Determine the (X, Y) coordinate at the center of the cell enclosing the given text.  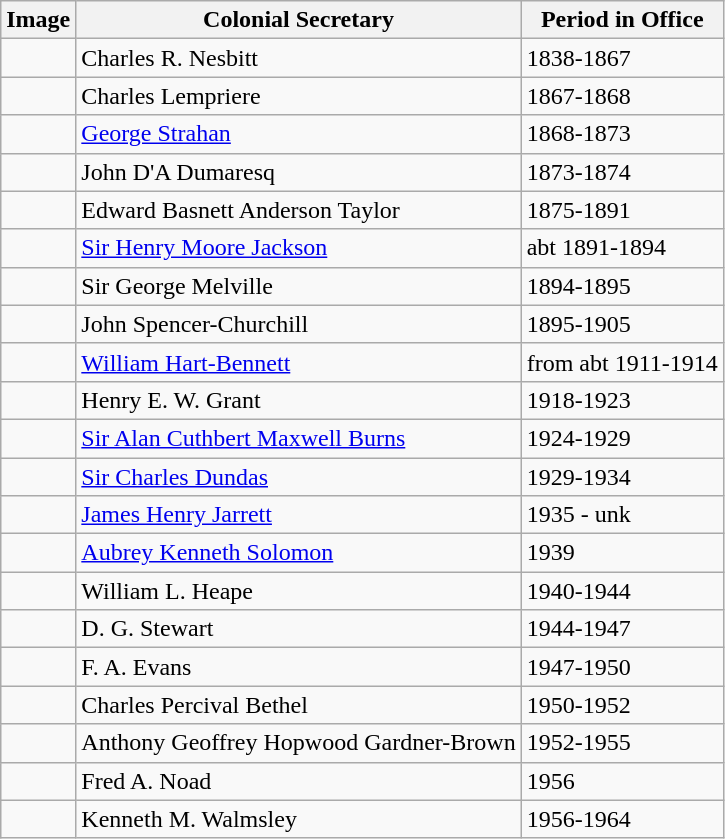
1947-1950 (622, 667)
1894-1895 (622, 286)
Sir Henry Moore Jackson (298, 248)
1940-1944 (622, 591)
George Strahan (298, 134)
William L. Heape (298, 591)
Aubrey Kenneth Solomon (298, 553)
1868-1873 (622, 134)
1944-1947 (622, 629)
John Spencer-Churchill (298, 324)
Charles Lempriere (298, 96)
John D'A Dumaresq (298, 172)
Charles R. Nesbitt (298, 58)
D. G. Stewart (298, 629)
Anthony Geoffrey Hopwood Gardner-Brown (298, 743)
1950-1952 (622, 705)
Sir Charles Dundas (298, 477)
1956 (622, 781)
Kenneth M. Walmsley (298, 819)
Henry E. W. Grant (298, 400)
1873-1874 (622, 172)
from abt 1911-1914 (622, 362)
Period in Office (622, 20)
1935 - unk (622, 515)
William Hart-Bennett (298, 362)
1867-1868 (622, 96)
Edward Basnett Anderson Taylor (298, 210)
1918-1923 (622, 400)
Sir George Melville (298, 286)
F. A. Evans (298, 667)
1952-1955 (622, 743)
Charles Percival Bethel (298, 705)
1838-1867 (622, 58)
abt 1891-1894 (622, 248)
1875-1891 (622, 210)
James Henry Jarrett (298, 515)
1924-1929 (622, 438)
Sir Alan Cuthbert Maxwell Burns (298, 438)
1939 (622, 553)
Fred A. Noad (298, 781)
Image (38, 20)
1895-1905 (622, 324)
Colonial Secretary (298, 20)
1929-1934 (622, 477)
1956-1964 (622, 819)
